Extract the [X, Y] coordinate from the center of the cell holding the provided text.  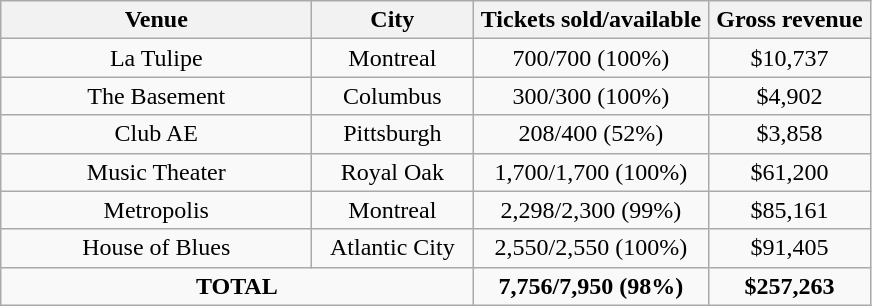
Gross revenue [790, 20]
$3,858 [790, 134]
$61,200 [790, 172]
$10,737 [790, 58]
Club AE [156, 134]
Metropolis [156, 210]
TOTAL [237, 286]
La Tulipe [156, 58]
$257,263 [790, 286]
Royal Oak [392, 172]
$91,405 [790, 248]
$85,161 [790, 210]
7,756/7,950 (98%) [591, 286]
2,550/2,550 (100%) [591, 248]
House of Blues [156, 248]
Columbus [392, 96]
Atlantic City [392, 248]
2,298/2,300 (99%) [591, 210]
$4,902 [790, 96]
Music Theater [156, 172]
Pittsburgh [392, 134]
1,700/1,700 (100%) [591, 172]
700/700 (100%) [591, 58]
Tickets sold/available [591, 20]
The Basement [156, 96]
City [392, 20]
Venue [156, 20]
208/400 (52%) [591, 134]
300/300 (100%) [591, 96]
